Return the [X, Y] coordinate for the center point of the cell that contains the specified text.  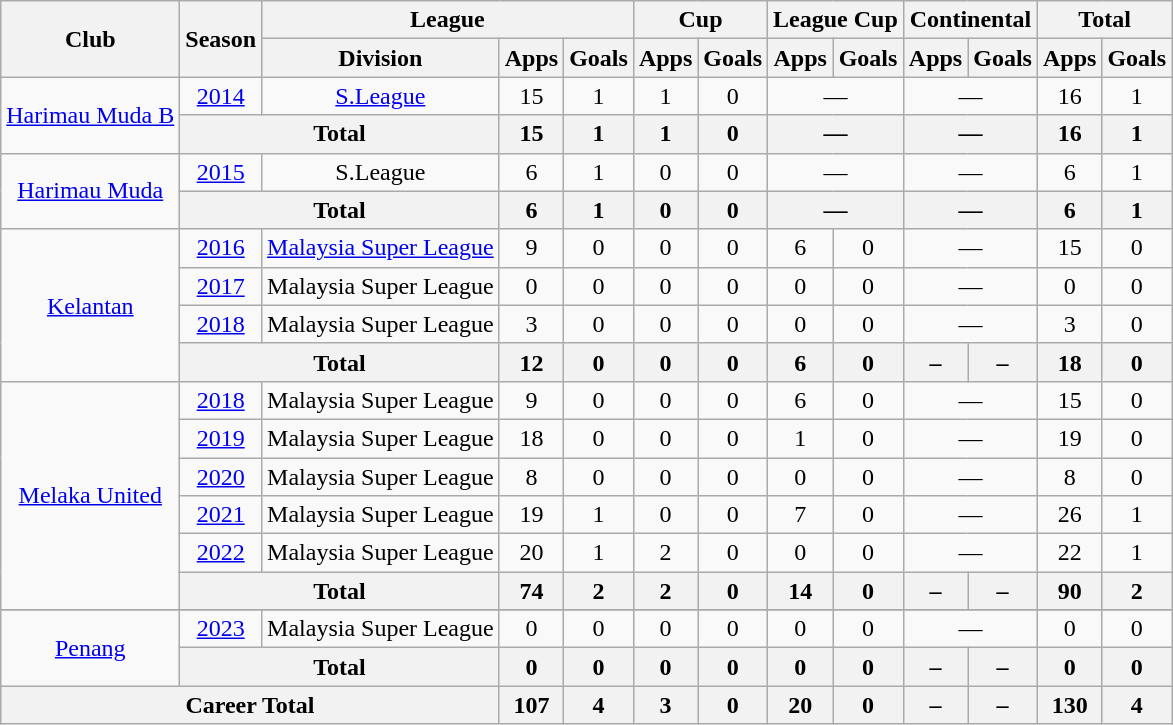
2023 [221, 629]
7 [800, 515]
90 [1069, 591]
Club [90, 39]
Harimau Muda B [90, 115]
Career Total [250, 705]
14 [800, 591]
Harimau Muda [90, 191]
22 [1069, 553]
2021 [221, 515]
26 [1069, 515]
Division [381, 58]
2019 [221, 438]
2020 [221, 477]
League [448, 20]
Kelantan [90, 305]
107 [531, 705]
2017 [221, 286]
2014 [221, 96]
Cup [700, 20]
74 [531, 591]
League Cup [836, 20]
Melaka United [90, 495]
2022 [221, 553]
2016 [221, 248]
2015 [221, 172]
Penang [90, 648]
12 [531, 362]
130 [1069, 705]
Season [221, 39]
Continental [970, 20]
